Return [X, Y] of the center of cell containing provided text 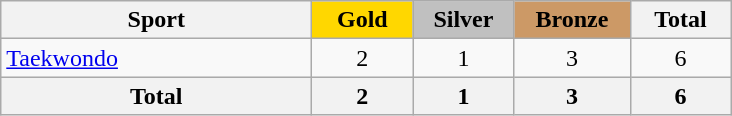
Sport [156, 20]
Taekwondo [156, 58]
Gold [362, 20]
Bronze [572, 20]
Silver [464, 20]
